Identify which cell holds the provided text, then report its (x, y) central coordinate. 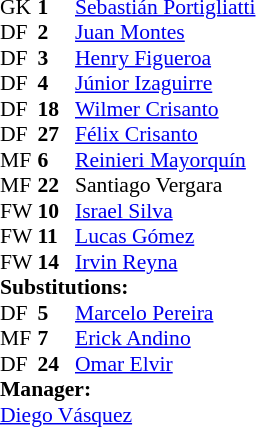
24 (57, 364)
11 (57, 237)
3 (57, 58)
14 (57, 262)
2 (57, 33)
5 (57, 313)
Félix Crisanto (165, 135)
Manager: (128, 389)
Júnior Izaguirre (165, 83)
Juan Montes (165, 33)
7 (57, 339)
10 (57, 211)
27 (57, 135)
22 (57, 185)
Omar Elvir (165, 364)
Israel Silva (165, 211)
Henry Figueroa (165, 58)
Marcelo Pereira (165, 313)
Substitutions: (128, 287)
18 (57, 109)
4 (57, 83)
Irvin Reyna (165, 262)
Reinieri Mayorquín (165, 160)
Lucas Gómez (165, 237)
6 (57, 160)
Wilmer Crisanto (165, 109)
Erick Andino (165, 339)
Santiago Vergara (165, 185)
